Determine the (x, y) coordinate at the center of the cell enclosing the given text.  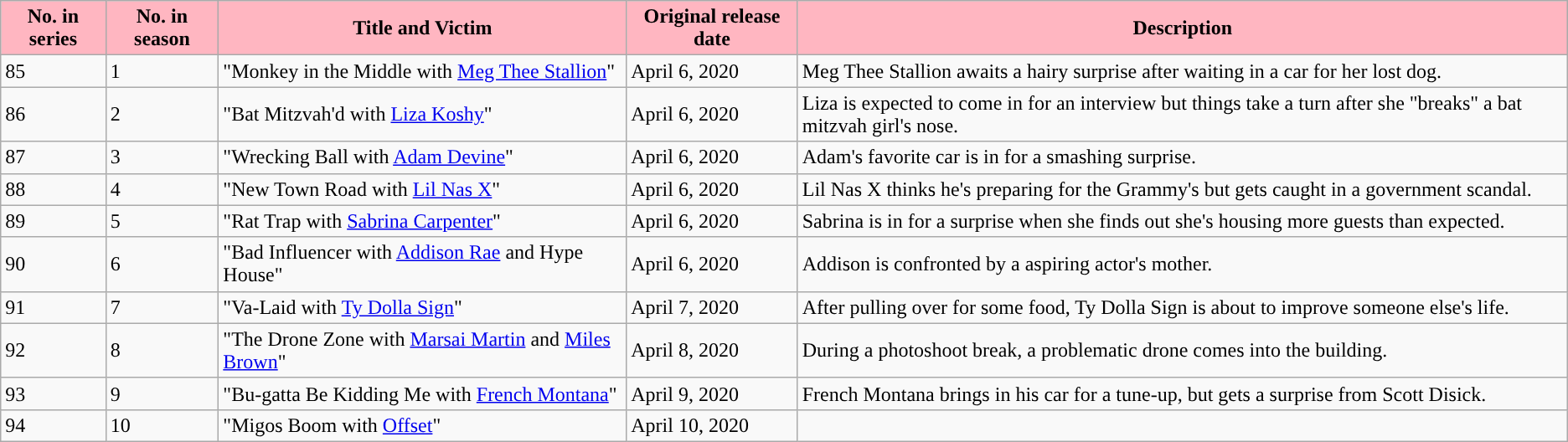
Title and Victim (422, 28)
Sabrina is in for a surprise when she finds out she's housing more guests than expected. (1183, 221)
Original release date (712, 28)
April 9, 2020 (712, 393)
No. in season (162, 28)
"Bad Influencer with Addison Rae and Hype House" (422, 265)
10 (162, 425)
No. in series (54, 28)
93 (54, 393)
April 8, 2020 (712, 350)
89 (54, 221)
87 (54, 157)
92 (54, 350)
"Rat Trap with Sabrina Carpenter" (422, 221)
French Montana brings in his car for a tune-up, but gets a surprise from Scott Disick. (1183, 393)
"Monkey in the Middle with Meg Thee Stallion" (422, 71)
"New Town Road with Lil Nas X" (422, 189)
"Migos Boom with Offset" (422, 425)
"Bat Mitzvah'd with Liza Koshy" (422, 114)
5 (162, 221)
7 (162, 307)
April 7, 2020 (712, 307)
Liza is expected to come in for an interview but things take a turn after she "breaks" a bat mitzvah girl's nose. (1183, 114)
86 (54, 114)
"Bu-gatta Be Kidding Me with French Montana" (422, 393)
9 (162, 393)
After pulling over for some food, Ty Dolla Sign is about to improve someone else's life. (1183, 307)
91 (54, 307)
"Va-Laid with Ty Dolla Sign" (422, 307)
"Wrecking Ball with Adam Devine" (422, 157)
Addison is confronted by a aspiring actor's mother. (1183, 265)
During a photoshoot break, a problematic drone comes into the building. (1183, 350)
3 (162, 157)
Meg Thee Stallion awaits a hairy surprise after waiting in a car for her lost dog. (1183, 71)
1 (162, 71)
8 (162, 350)
6 (162, 265)
90 (54, 265)
"The Drone Zone with Marsai Martin and Miles Brown" (422, 350)
4 (162, 189)
85 (54, 71)
Description (1183, 28)
94 (54, 425)
Lil Nas X thinks he's preparing for the Grammy's but gets caught in a government scandal. (1183, 189)
April 10, 2020 (712, 425)
Adam's favorite car is in for a smashing surprise. (1183, 157)
2 (162, 114)
88 (54, 189)
